Scan for the cell matching the given text and deliver its (X, Y) coordinate at center. 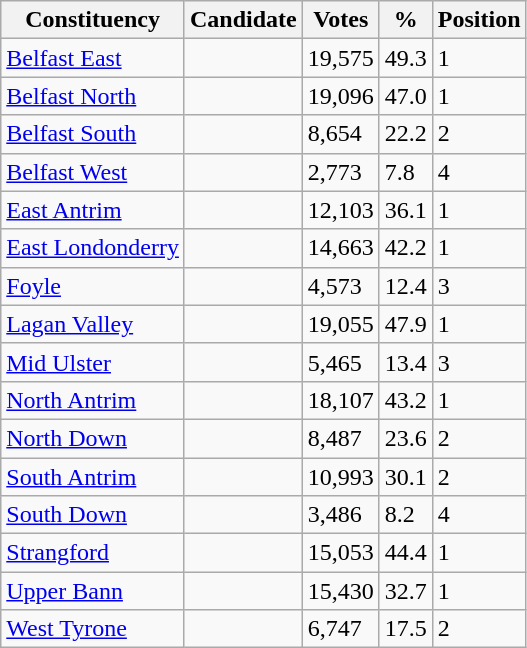
42.2 (406, 248)
East Londonderry (93, 248)
10,993 (340, 477)
3,486 (340, 515)
5,465 (340, 362)
43.2 (406, 400)
12.4 (406, 286)
8.2 (406, 515)
15,053 (340, 553)
Foyle (93, 286)
47.9 (406, 324)
Belfast South (93, 134)
30.1 (406, 477)
49.3 (406, 58)
2,773 (340, 172)
Votes (340, 20)
Strangford (93, 553)
Mid Ulster (93, 362)
14,663 (340, 248)
19,575 (340, 58)
23.6 (406, 438)
West Tyrone (93, 629)
4,573 (340, 286)
47.0 (406, 96)
Position (479, 20)
Belfast West (93, 172)
Candidate (243, 20)
36.1 (406, 210)
Lagan Valley (93, 324)
Constituency (93, 20)
Belfast East (93, 58)
22.2 (406, 134)
South Antrim (93, 477)
32.7 (406, 591)
South Down (93, 515)
Upper Bann (93, 591)
North Antrim (93, 400)
17.5 (406, 629)
7.8 (406, 172)
Belfast North (93, 96)
12,103 (340, 210)
15,430 (340, 591)
East Antrim (93, 210)
19,055 (340, 324)
19,096 (340, 96)
8,487 (340, 438)
44.4 (406, 553)
13.4 (406, 362)
8,654 (340, 134)
18,107 (340, 400)
% (406, 20)
6,747 (340, 629)
North Down (93, 438)
